Return (x, y) of the center of cell containing provided text 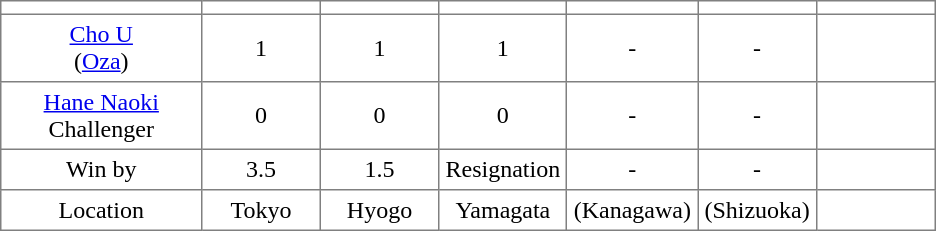
Resignation (503, 169)
Hane NaokiChallenger (102, 116)
(Kanagawa) (632, 210)
1.5 (379, 169)
Hyogo (379, 210)
Tokyo (261, 210)
Yamagata (503, 210)
Cho U(Oza) (102, 48)
(Shizuoka) (758, 210)
Win by (102, 169)
Location (102, 210)
3.5 (261, 169)
